Locate the cell with the specified text and output its (x, y) center coordinate. 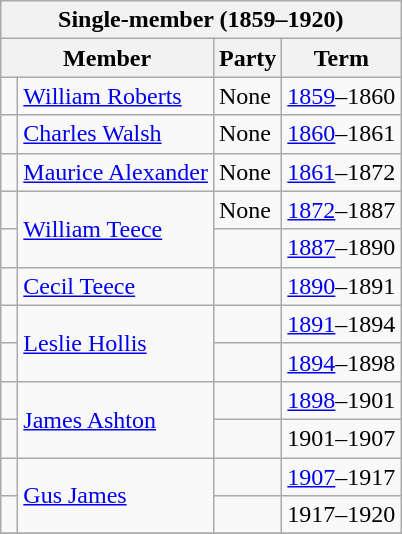
Term (342, 58)
1860–1861 (342, 134)
1890–1891 (342, 286)
1861–1872 (342, 172)
Cecil Teece (116, 286)
1901–1907 (342, 438)
1859–1860 (342, 96)
William Roberts (116, 96)
James Ashton (116, 419)
Single-member (1859–1920) (201, 20)
Leslie Hollis (116, 343)
1887–1890 (342, 248)
1917–1920 (342, 515)
1898–1901 (342, 400)
Charles Walsh (116, 134)
1872–1887 (342, 210)
Member (108, 58)
1891–1894 (342, 324)
Gus James (116, 496)
Party (247, 58)
1894–1898 (342, 362)
Maurice Alexander (116, 172)
1907–1917 (342, 477)
William Teece (116, 229)
